Find where the given text appears and provide that cell's center as (x, y) coordinate. 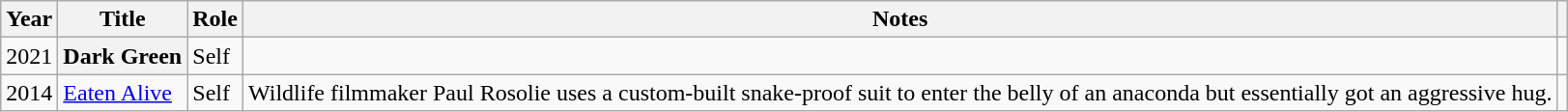
Role (215, 19)
2021 (29, 56)
Title (123, 19)
Notes (899, 19)
Wildlife filmmaker Paul Rosolie uses a custom-built snake-proof suit to enter the belly of an anaconda but essentially got an aggressive hug. (899, 93)
2014 (29, 93)
Year (29, 19)
Dark Green (123, 56)
Eaten Alive (123, 93)
